Determine the (x, y) coordinate at the center of the cell enclosing the given text.  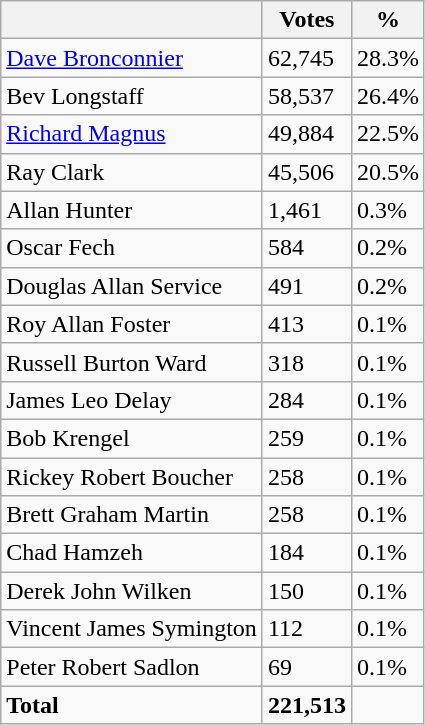
Total (132, 705)
26.4% (388, 96)
28.3% (388, 58)
Rickey Robert Boucher (132, 477)
Vincent James Symington (132, 629)
Chad Hamzeh (132, 553)
150 (306, 591)
112 (306, 629)
22.5% (388, 134)
Bev Longstaff (132, 96)
Dave Bronconnier (132, 58)
Bob Krengel (132, 438)
Oscar Fech (132, 248)
Ray Clark (132, 172)
69 (306, 667)
Allan Hunter (132, 210)
413 (306, 324)
284 (306, 400)
62,745 (306, 58)
45,506 (306, 172)
58,537 (306, 96)
Russell Burton Ward (132, 362)
Richard Magnus (132, 134)
0.3% (388, 210)
49,884 (306, 134)
20.5% (388, 172)
Douglas Allan Service (132, 286)
491 (306, 286)
584 (306, 248)
184 (306, 553)
259 (306, 438)
James Leo Delay (132, 400)
Peter Robert Sadlon (132, 667)
1,461 (306, 210)
Brett Graham Martin (132, 515)
221,513 (306, 705)
% (388, 20)
318 (306, 362)
Votes (306, 20)
Derek John Wilken (132, 591)
Roy Allan Foster (132, 324)
